Pinpoint the cell where the given text exists, returning its [X, Y] midpoint coordinate. 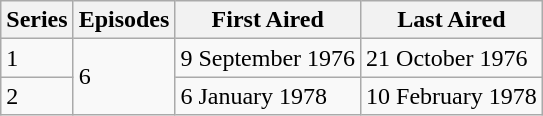
2 [37, 96]
Last Aired [452, 20]
6 January 1978 [268, 96]
6 [124, 77]
First Aired [268, 20]
Episodes [124, 20]
21 October 1976 [452, 58]
1 [37, 58]
10 February 1978 [452, 96]
9 September 1976 [268, 58]
Series [37, 20]
